From the cell containing the given text, extract its center point as (X, Y) coordinate. 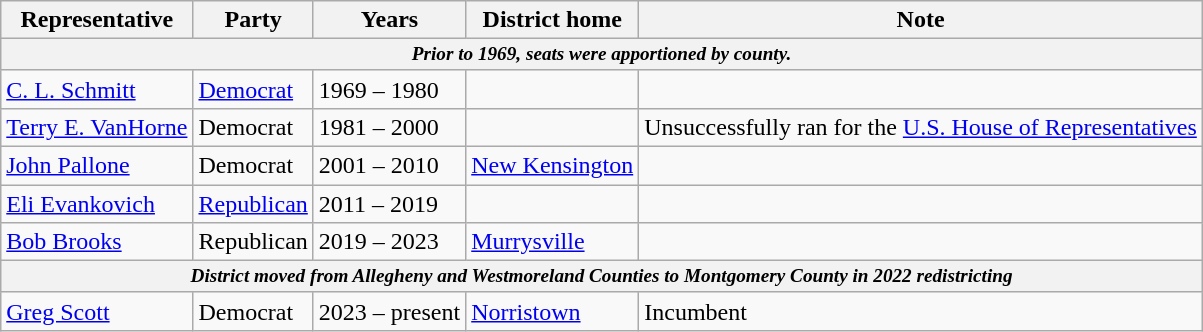
1981 – 2000 (389, 128)
John Pallone (97, 166)
Eli Evankovich (97, 204)
Party (253, 20)
Murrysville (552, 242)
Norristown (552, 311)
Terry E. VanHorne (97, 128)
Note (921, 20)
1969 – 1980 (389, 89)
Years (389, 20)
C. L. Schmitt (97, 89)
Prior to 1969, seats were apportioned by county. (602, 55)
Incumbent (921, 311)
New Kensington (552, 166)
2019 – 2023 (389, 242)
Bob Brooks (97, 242)
District moved from Allegheny and Westmoreland Counties to Montgomery County in 2022 redistricting (602, 277)
District home (552, 20)
2011 – 2019 (389, 204)
Unsuccessfully ran for the U.S. House of Representatives (921, 128)
2023 – present (389, 311)
Representative (97, 20)
Greg Scott (97, 311)
2001 – 2010 (389, 166)
